From the cell containing the given text, extract its center point as (x, y) coordinate. 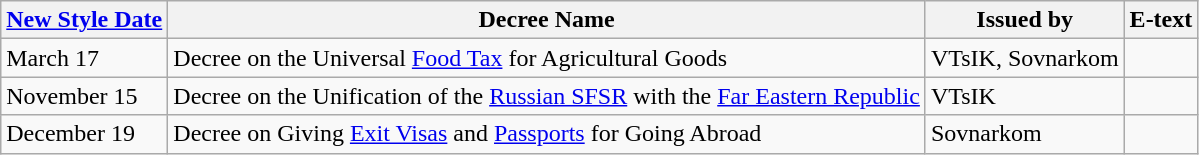
New Style Date (84, 20)
VTsIK, Sovnarkom (1024, 58)
E-text (1161, 20)
December 19 (84, 134)
Decree Name (547, 20)
Issued by (1024, 20)
Sovnarkom (1024, 134)
Decree on the Universal Food Tax for Agricultural Goods (547, 58)
VTsIK (1024, 96)
November 15 (84, 96)
Decree on Giving Exit Visas and Passports for Going Abroad (547, 134)
March 17 (84, 58)
Decree on the Unification of the Russian SFSR with the Far Eastern Republic (547, 96)
